Detect which cell encompasses the target text, then output its (x, y) center coordinate. 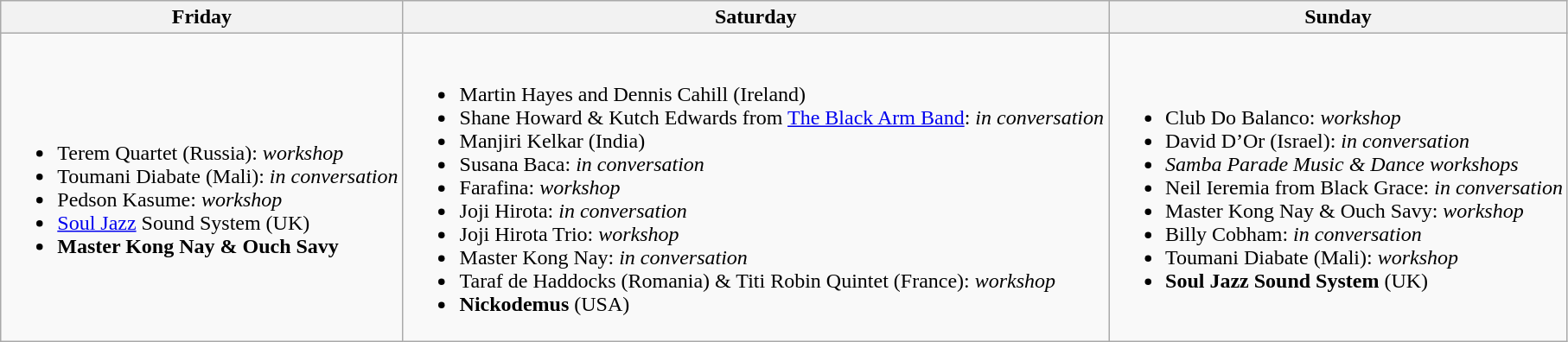
Sunday (1338, 17)
Terem Quartet (Russia): workshopToumani Diabate (Mali): in conversationPedson Kasume: workshopSoul Jazz Sound System (UK)Master Kong Nay & Ouch Savy (202, 187)
Friday (202, 17)
Saturday (755, 17)
